Capture the cell that displays the provided text and extract its [x, y] central coordinate. 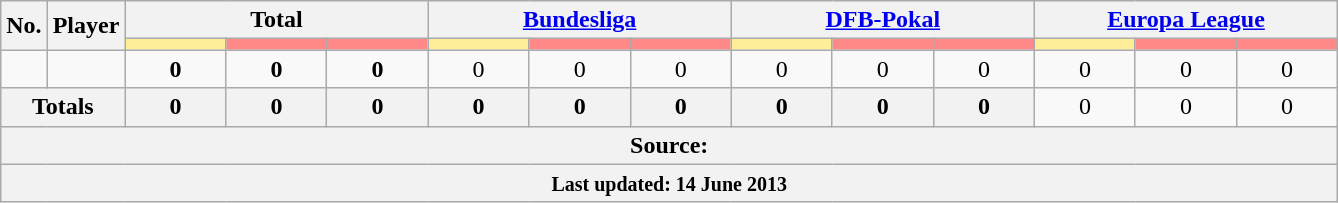
Total [276, 20]
Totals [63, 107]
Source: [670, 145]
Europa League [1186, 20]
Player [86, 26]
DFB-Pokal [882, 20]
No. [24, 26]
Bundesliga [580, 20]
Last updated: 14 June 2013 [670, 183]
